Return the [x, y] coordinate for the center point of the cell that contains the specified text.  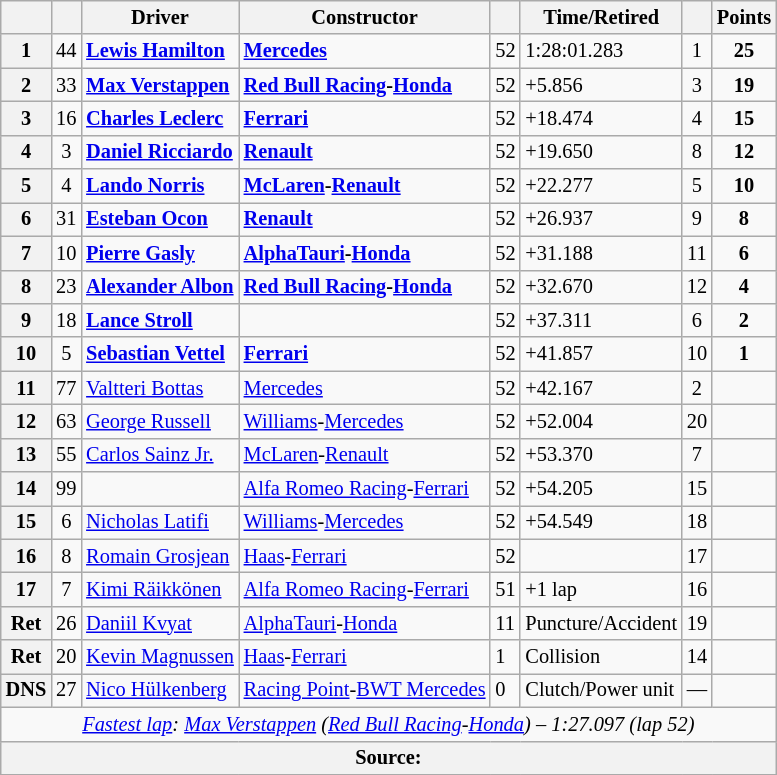
27 [66, 690]
+41.857 [600, 354]
+32.670 [600, 287]
+22.277 [600, 186]
Fastest lap: Max Verstappen (Red Bull Racing-Honda) – 1:27.097 (lap 52) [388, 724]
Romain Grosjean [160, 556]
Nicholas Latifi [160, 522]
Pierre Gasly [160, 253]
+54.205 [600, 489]
+19.650 [600, 152]
Clutch/Power unit [600, 690]
55 [66, 455]
Nico Hülkenberg [160, 690]
99 [66, 489]
26 [66, 623]
Lando Norris [160, 186]
+37.311 [600, 320]
23 [66, 287]
Collision [600, 657]
Source: [388, 758]
Alexander Albon [160, 287]
+5.856 [600, 85]
77 [66, 388]
Racing Point-BWT Mercedes [365, 690]
+42.167 [600, 388]
Esteban Ocon [160, 219]
63 [66, 421]
+53.370 [600, 455]
— [697, 690]
0 [505, 690]
Max Verstappen [160, 85]
31 [66, 219]
Time/Retired [600, 17]
1:28:01.283 [600, 51]
44 [66, 51]
25 [744, 51]
33 [66, 85]
+54.549 [600, 522]
Driver [160, 17]
DNS [26, 690]
Daniel Ricciardo [160, 152]
Lewis Hamilton [160, 51]
Constructor [365, 17]
13 [26, 455]
+31.188 [600, 253]
Lance Stroll [160, 320]
+26.937 [600, 219]
Charles Leclerc [160, 118]
George Russell [160, 421]
Carlos Sainz Jr. [160, 455]
+18.474 [600, 118]
Puncture/Accident [600, 623]
Sebastian Vettel [160, 354]
Points [744, 17]
+52.004 [600, 421]
+1 lap [600, 589]
Daniil Kvyat [160, 623]
51 [505, 589]
Kimi Räikkönen [160, 589]
Kevin Magnussen [160, 657]
Valtteri Bottas [160, 388]
